Detect which cell encompasses the target text, then output its [X, Y] center coordinate. 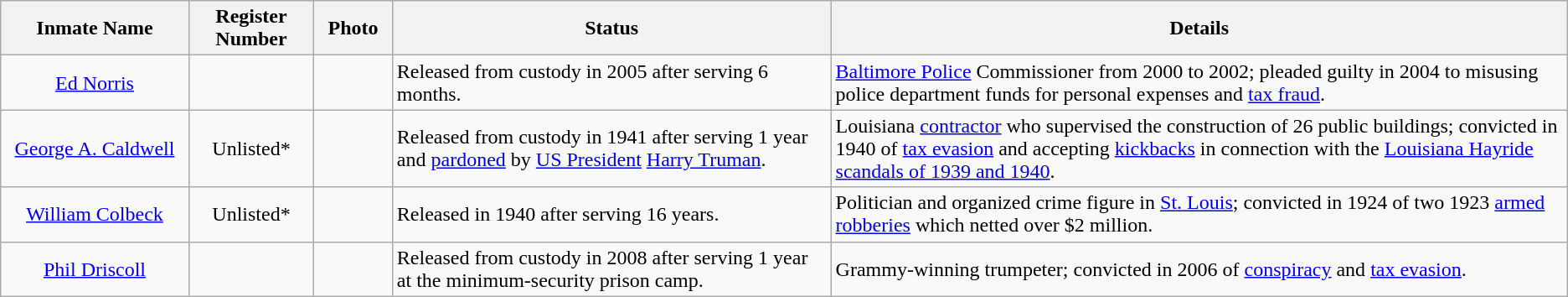
Phil Driscoll [95, 268]
Released in 1940 after serving 16 years. [611, 215]
Register Number [251, 29]
Photo [353, 29]
William Colbeck [95, 215]
Inmate Name [95, 29]
Politician and organized crime figure in St. Louis; convicted in 1924 of two 1923 armed robberies which netted over $2 million. [1199, 215]
Grammy-winning trumpeter; convicted in 2006 of conspiracy and tax evasion. [1199, 268]
Released from custody in 1941 after serving 1 year and pardoned by US President Harry Truman. [611, 148]
Released from custody in 2008 after serving 1 year at the minimum-security prison camp. [611, 268]
Ed Norris [95, 82]
Status [611, 29]
George A. Caldwell [95, 148]
Details [1199, 29]
Released from custody in 2005 after serving 6 months. [611, 82]
Baltimore Police Commissioner from 2000 to 2002; pleaded guilty in 2004 to misusing police department funds for personal expenses and tax fraud. [1199, 82]
